Determine the (x, y) coordinate at the center of the cell enclosing the given text.  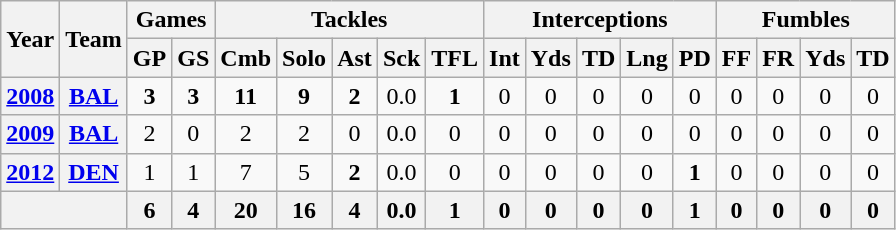
DEN (94, 172)
2012 (30, 172)
Solo (304, 58)
Ast (355, 58)
Fumbles (806, 20)
20 (246, 210)
Tackles (350, 20)
Year (30, 39)
6 (149, 210)
PD (694, 58)
GS (194, 58)
9 (304, 96)
TFL (455, 58)
GP (149, 58)
Int (505, 58)
11 (246, 96)
Team (94, 39)
7 (246, 172)
Interceptions (600, 20)
Games (170, 20)
2009 (30, 134)
Lng (647, 58)
Cmb (246, 58)
2008 (30, 96)
FR (778, 58)
16 (304, 210)
Sck (401, 58)
FF (736, 58)
5 (304, 172)
